From the cell containing the given text, extract its center point as (x, y) coordinate. 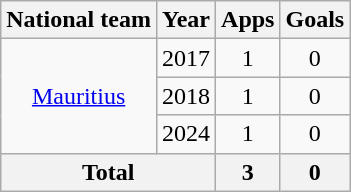
3 (248, 172)
2024 (186, 134)
Year (186, 20)
Apps (248, 20)
Goals (315, 20)
2018 (186, 96)
2017 (186, 58)
National team (79, 20)
Mauritius (79, 96)
Total (108, 172)
